From the cell containing the given text, extract its center point as [x, y] coordinate. 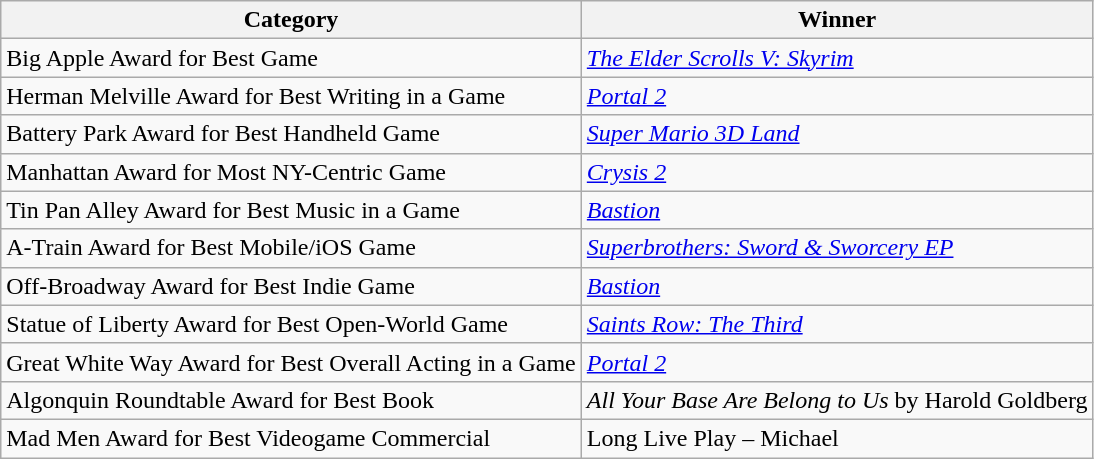
Mad Men Award for Best Videogame Commercial [292, 438]
Big Apple Award for Best Game [292, 58]
The Elder Scrolls V: Skyrim [837, 58]
Crysis 2 [837, 172]
All Your Base Are Belong to Us by Harold Goldberg [837, 400]
Statue of Liberty Award for Best Open-World Game [292, 324]
Superbrothers: Sword & Sworcery EP [837, 248]
A-Train Award for Best Mobile/iOS Game [292, 248]
Great White Way Award for Best Overall Acting in a Game [292, 362]
Winner [837, 20]
Herman Melville Award for Best Writing in a Game [292, 96]
Battery Park Award for Best Handheld Game [292, 134]
Manhattan Award for Most NY-Centric Game [292, 172]
Tin Pan Alley Award for Best Music in a Game [292, 210]
Saints Row: The Third [837, 324]
Algonquin Roundtable Award for Best Book [292, 400]
Category [292, 20]
Off-Broadway Award for Best Indie Game [292, 286]
Long Live Play – Michael [837, 438]
Super Mario 3D Land [837, 134]
